From the cell containing the given text, extract its center point as (x, y) coordinate. 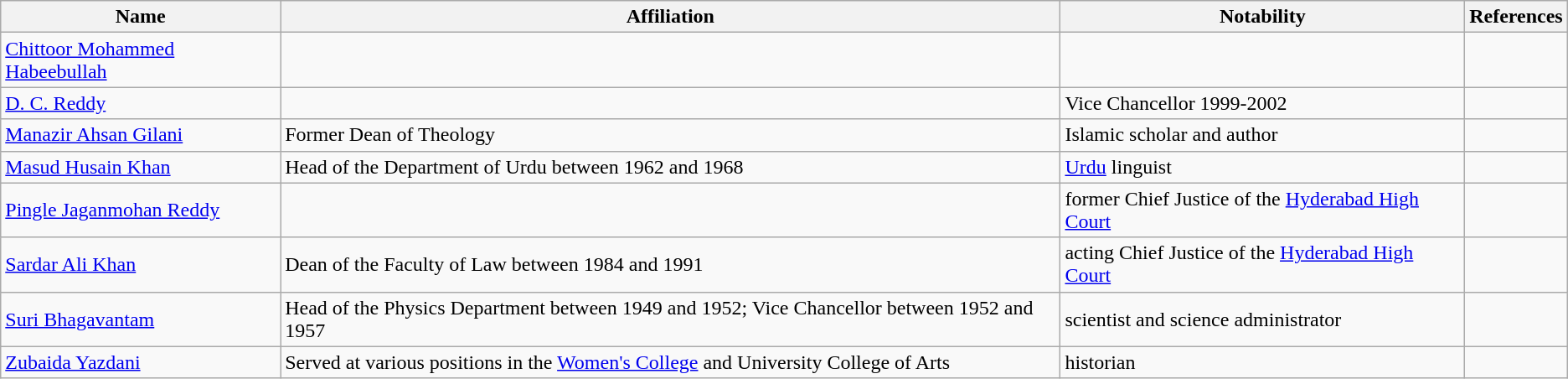
Pingle Jaganmohan Reddy (141, 210)
References (1516, 17)
Chittoor Mohammed Habeebullah (141, 60)
Affiliation (670, 17)
Urdu linguist (1263, 167)
historian (1263, 362)
scientist and science administrator (1263, 319)
Name (141, 17)
Vice Chancellor 1999-2002 (1263, 103)
Masud Husain Khan (141, 167)
Manazir Ahsan Gilani (141, 135)
Sardar Ali Khan (141, 265)
Served at various positions in the Women's College and University College of Arts (670, 362)
Former Dean of Theology (670, 135)
former Chief Justice of the Hyderabad High Court (1263, 210)
Dean of the Faculty of Law between 1984 and 1991 (670, 265)
Zubaida Yazdani (141, 362)
Notability (1263, 17)
acting Chief Justice of the Hyderabad High Court (1263, 265)
Head of the Physics Department between 1949 and 1952; Vice Chancellor between 1952 and 1957 (670, 319)
D. C. Reddy (141, 103)
Head of the Department of Urdu between 1962 and 1968 (670, 167)
Suri Bhagavantam (141, 319)
Islamic scholar and author (1263, 135)
